Pinpoint the cell where the given text exists, returning its (x, y) midpoint coordinate. 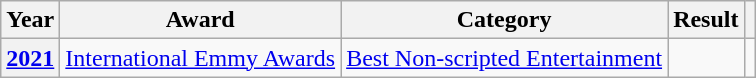
Result (706, 20)
International Emmy Awards (200, 58)
2021 (30, 58)
Category (504, 20)
Year (30, 20)
Award (200, 20)
Best Non-scripted Entertainment (504, 58)
